From the cell containing the given text, extract its center point as [x, y] coordinate. 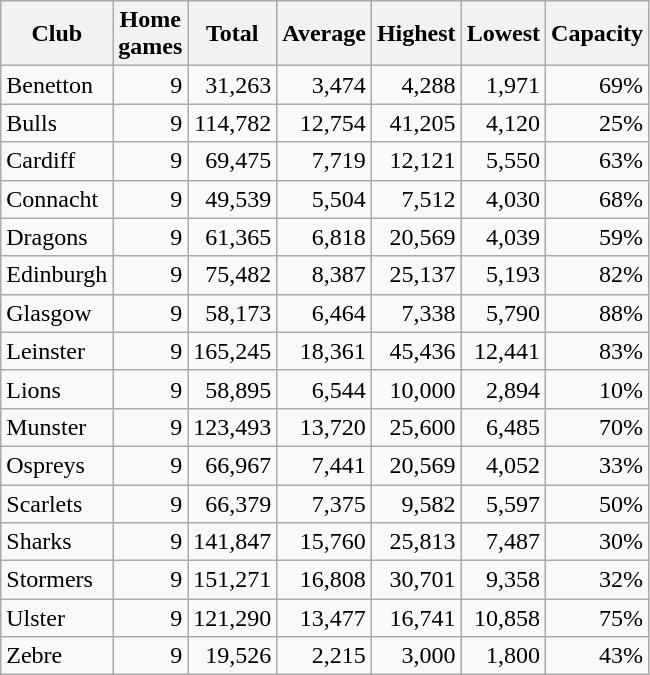
75,482 [232, 275]
6,544 [324, 389]
83% [598, 351]
4,030 [503, 199]
4,120 [503, 123]
30% [598, 542]
Highest [416, 34]
25,137 [416, 275]
7,441 [324, 465]
114,782 [232, 123]
6,818 [324, 237]
16,741 [416, 618]
3,474 [324, 85]
Ospreys [57, 465]
3,000 [416, 656]
Zebre [57, 656]
32% [598, 580]
25,600 [416, 427]
15,760 [324, 542]
41,205 [416, 123]
1,800 [503, 656]
25% [598, 123]
2,215 [324, 656]
Leinster [57, 351]
61,365 [232, 237]
7,719 [324, 161]
Edinburgh [57, 275]
Connacht [57, 199]
121,290 [232, 618]
25,813 [416, 542]
13,477 [324, 618]
10% [598, 389]
5,550 [503, 161]
50% [598, 503]
Ulster [57, 618]
5,597 [503, 503]
Total [232, 34]
12,754 [324, 123]
45,436 [416, 351]
165,245 [232, 351]
4,052 [503, 465]
Average [324, 34]
6,464 [324, 313]
141,847 [232, 542]
19,526 [232, 656]
Benetton [57, 85]
68% [598, 199]
88% [598, 313]
Sharks [57, 542]
4,039 [503, 237]
1,971 [503, 85]
8,387 [324, 275]
Lions [57, 389]
Dragons [57, 237]
12,441 [503, 351]
7,512 [416, 199]
43% [598, 656]
58,173 [232, 313]
Stormers [57, 580]
5,504 [324, 199]
16,808 [324, 580]
Lowest [503, 34]
12,121 [416, 161]
9,358 [503, 580]
4,288 [416, 85]
30,701 [416, 580]
2,894 [503, 389]
63% [598, 161]
10,858 [503, 618]
5,193 [503, 275]
5,790 [503, 313]
7,375 [324, 503]
69,475 [232, 161]
66,379 [232, 503]
7,338 [416, 313]
82% [598, 275]
59% [598, 237]
13,720 [324, 427]
Cardiff [57, 161]
58,895 [232, 389]
75% [598, 618]
70% [598, 427]
69% [598, 85]
33% [598, 465]
151,271 [232, 580]
10,000 [416, 389]
6,485 [503, 427]
Munster [57, 427]
31,263 [232, 85]
18,361 [324, 351]
Scarlets [57, 503]
Homegames [150, 34]
Club [57, 34]
66,967 [232, 465]
49,539 [232, 199]
7,487 [503, 542]
123,493 [232, 427]
9,582 [416, 503]
Glasgow [57, 313]
Capacity [598, 34]
Bulls [57, 123]
